Locate the cell with the specified text and output its (X, Y) center coordinate. 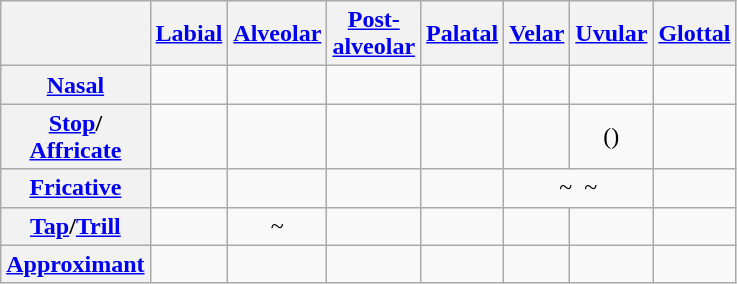
Post-alveolar (374, 34)
Velar (537, 34)
Uvular (612, 34)
Stop/Affricate (76, 136)
~ ~ (578, 188)
Palatal (462, 34)
~ (278, 226)
Labial (189, 34)
Alveolar (278, 34)
Approximant (76, 264)
() (612, 136)
Tap/Trill (76, 226)
Fricative (76, 188)
Nasal (76, 85)
Glottal (694, 34)
